Find where the given text appears and provide that cell's center as [x, y] coordinate. 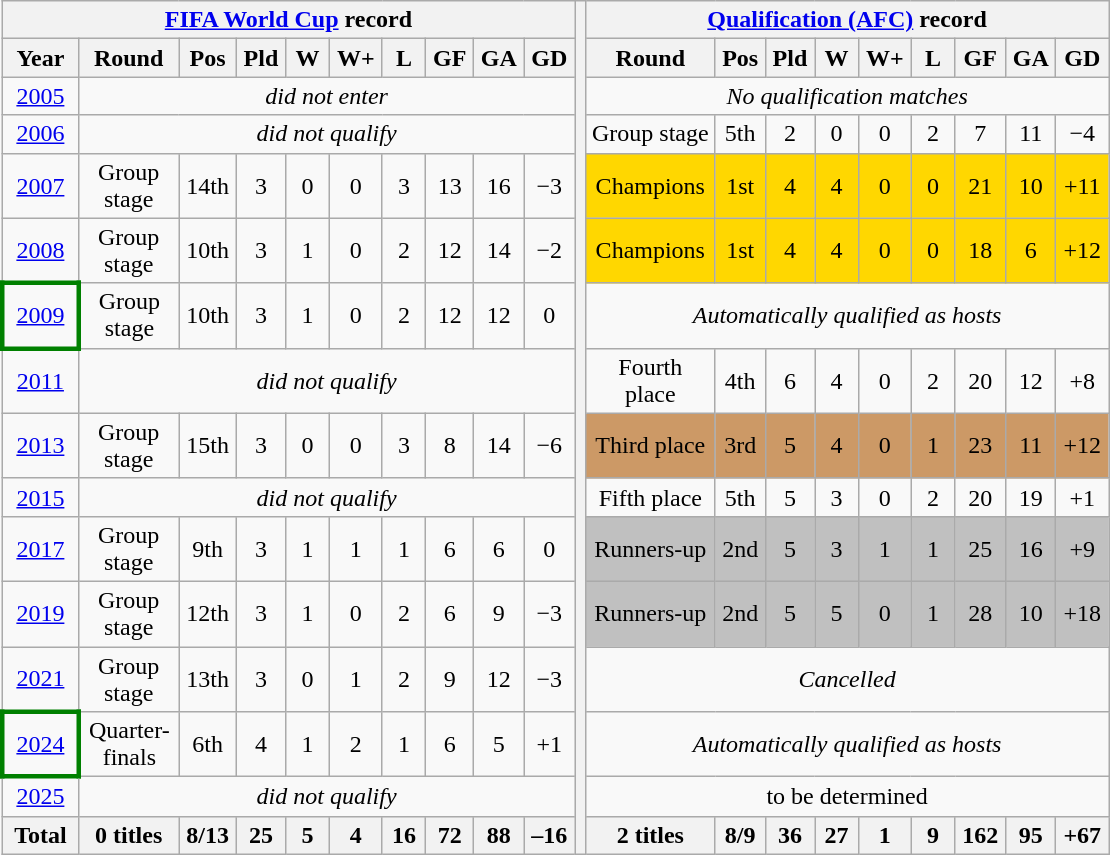
13th [208, 678]
12th [208, 614]
3rd [740, 446]
8 [450, 446]
2007 [40, 186]
2019 [40, 614]
14th [208, 186]
72 [450, 835]
FIFA World Cup record [288, 20]
to be determined [848, 797]
Fourth place [650, 380]
8/13 [208, 835]
2008 [40, 250]
6th [208, 744]
−4 [1082, 134]
27 [837, 835]
8/9 [740, 835]
162 [980, 835]
2013 [40, 446]
23 [980, 446]
+18 [1082, 614]
88 [500, 835]
2011 [40, 380]
2009 [40, 316]
+9 [1082, 548]
15th [208, 446]
2006 [40, 134]
Total [40, 835]
2015 [40, 497]
28 [980, 614]
+8 [1082, 380]
Fifth place [650, 497]
Cancelled [848, 678]
Qualification (AFC) record [848, 20]
No qualification matches [848, 96]
2 titles [650, 835]
−6 [550, 446]
2017 [40, 548]
2025 [40, 797]
Third place [650, 446]
18 [980, 250]
7 [980, 134]
2005 [40, 96]
19 [1030, 497]
13 [450, 186]
21 [980, 186]
0 titles [129, 835]
4th [740, 380]
Year [40, 58]
9th [208, 548]
−2 [550, 250]
36 [790, 835]
Quarter-finals [129, 744]
2021 [40, 678]
+67 [1082, 835]
2024 [40, 744]
+11 [1082, 186]
95 [1030, 835]
–16 [550, 835]
did not enter [327, 96]
